Find where the given text appears and provide that cell's center as (X, Y) coordinate. 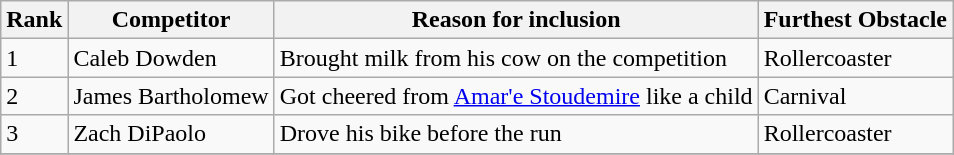
Competitor (171, 20)
Got cheered from Amar'e Stoudemire like a child (516, 96)
1 (34, 58)
Reason for inclusion (516, 20)
3 (34, 134)
Furthest Obstacle (855, 20)
Brought milk from his cow on the competition (516, 58)
Caleb Dowden (171, 58)
Drove his bike before the run (516, 134)
James Bartholomew (171, 96)
Rank (34, 20)
2 (34, 96)
Zach DiPaolo (171, 134)
Carnival (855, 96)
